Capture the cell that displays the provided text and extract its [x, y] central coordinate. 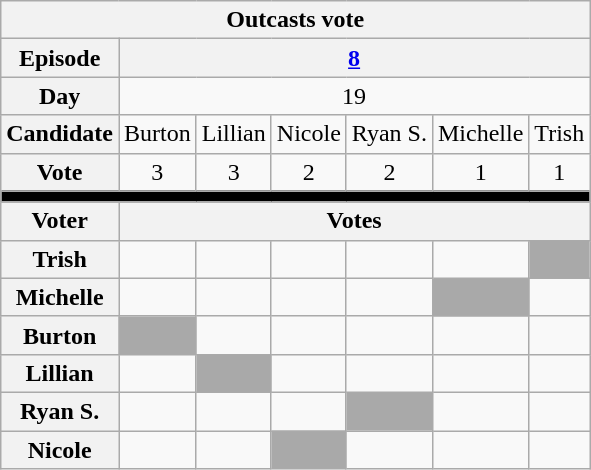
8 [354, 58]
Vote [60, 172]
Votes [354, 221]
Day [60, 96]
Outcasts vote [296, 20]
Voter [60, 221]
Episode [60, 58]
19 [354, 96]
Candidate [60, 134]
